Output the [x, y] coordinate of the center of the cell containing the given text.  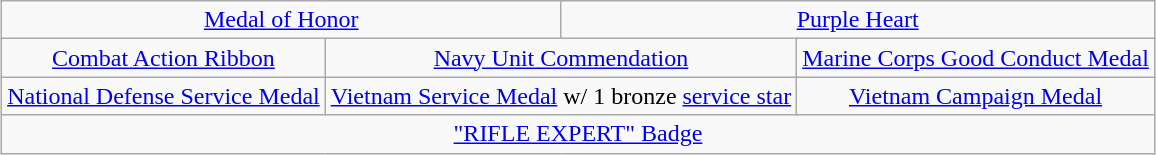
Vietnam Service Medal w/ 1 bronze service star [560, 96]
Navy Unit Commendation [560, 58]
Purple Heart [858, 20]
Medal of Honor [282, 20]
National Defense Service Medal [164, 96]
Combat Action Ribbon [164, 58]
"RIFLE EXPERT" Badge [578, 134]
Vietnam Campaign Medal [976, 96]
Marine Corps Good Conduct Medal [976, 58]
